Extract the (X, Y) coordinate from the center of the cell holding the provided text.  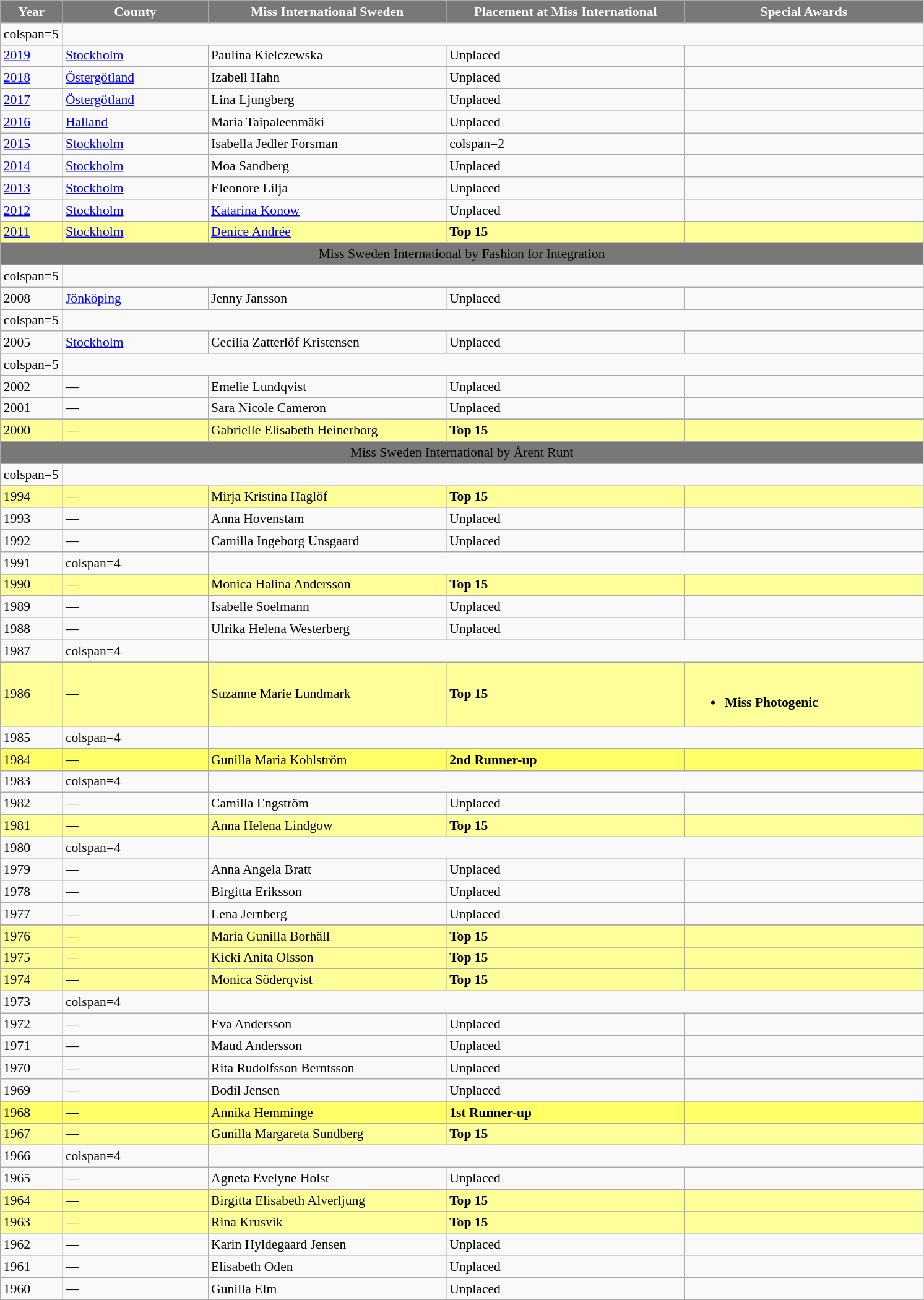
Birgitta Elisabeth Alverljung (327, 1200)
Moa Sandberg (327, 166)
2019 (32, 56)
Kicki Anita Olsson (327, 958)
Special Awards (803, 12)
1968 (32, 1113)
Mirja Kristina Haglöf (327, 497)
Sara Nicole Cameron (327, 408)
Karin Hyldegaard Jensen (327, 1245)
2nd Runner-up (566, 760)
colspan=2 (566, 144)
Anna Hovenstam (327, 519)
Anna Helena Lindgow (327, 826)
1985 (32, 738)
Monica Söderqvist (327, 980)
2015 (32, 144)
1987 (32, 651)
2001 (32, 408)
1974 (32, 980)
Gabrielle Elisabeth Heinerborg (327, 431)
1981 (32, 826)
Jönköping (135, 298)
1980 (32, 848)
1979 (32, 870)
1991 (32, 563)
2017 (32, 100)
Cecilia Zatterlöf Kristensen (327, 343)
Year (32, 12)
Maud Andersson (327, 1046)
Rina Krusvik (327, 1223)
Camilla Engström (327, 804)
1993 (32, 519)
Miss Sweden International by Årent Runt (462, 453)
Maria Taipaleenmäki (327, 122)
Jenny Jansson (327, 298)
1971 (32, 1046)
2002 (32, 387)
Eva Andersson (327, 1024)
Lina Ljungberg (327, 100)
County (135, 12)
Lena Jernberg (327, 914)
Katarina Konow (327, 210)
1978 (32, 892)
1977 (32, 914)
Maria Gunilla Borhäll (327, 936)
2018 (32, 78)
2012 (32, 210)
Birgitta Eriksson (327, 892)
1990 (32, 585)
Isabelle Soelmann (327, 607)
Gunilla Maria Kohlström (327, 760)
1960 (32, 1289)
Gunilla Elm (327, 1289)
Agneta Evelyne Holst (327, 1179)
2011 (32, 232)
Bodil Jensen (327, 1090)
2014 (32, 166)
2008 (32, 298)
Gunilla Margareta Sundberg (327, 1134)
1973 (32, 1002)
1983 (32, 781)
1992 (32, 541)
Isabella Jedler Forsman (327, 144)
1989 (32, 607)
Miss Sweden International by Fashion for Integration (462, 254)
2016 (32, 122)
Halland (135, 122)
Rita Rudolfsson Berntsson (327, 1069)
1986 (32, 694)
Monica Halina Andersson (327, 585)
1962 (32, 1245)
2005 (32, 343)
Anna Angela Bratt (327, 870)
Suzanne Marie Lundmark (327, 694)
Paulina Kielczewska (327, 56)
1964 (32, 1200)
Izabell Hahn (327, 78)
1982 (32, 804)
1975 (32, 958)
1963 (32, 1223)
Placement at Miss International (566, 12)
1969 (32, 1090)
Miss Photogenic (803, 694)
1970 (32, 1069)
1st Runner-up (566, 1113)
1965 (32, 1179)
Emelie Lundqvist (327, 387)
2013 (32, 188)
Ulrika Helena Westerberg (327, 629)
1966 (32, 1156)
1972 (32, 1024)
1984 (32, 760)
Elisabeth Oden (327, 1267)
1988 (32, 629)
Eleonore Lilja (327, 188)
1961 (32, 1267)
Miss International Sweden (327, 12)
2000 (32, 431)
Camilla Ingeborg Unsgaard (327, 541)
1967 (32, 1134)
Annika Hemminge (327, 1113)
1994 (32, 497)
1976 (32, 936)
Denice Andrée (327, 232)
